For the text-containing cell, return its midpoint in [X, Y] coordinate format. 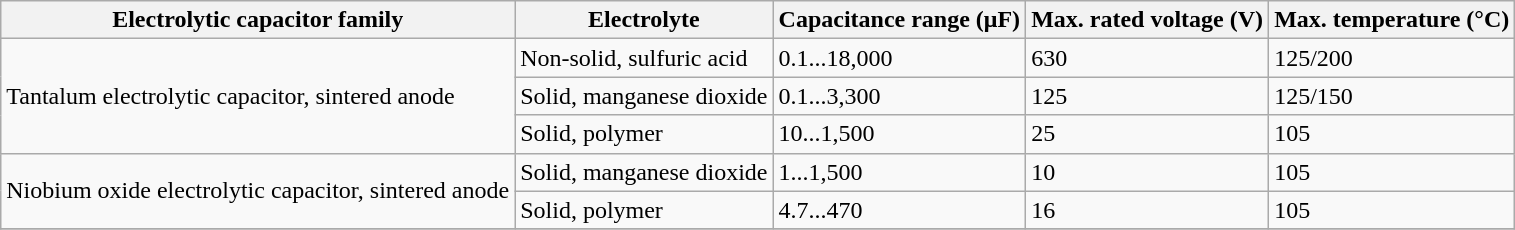
125 [1148, 96]
0.1...3,300 [900, 96]
Capacitance range (μF) [900, 20]
25 [1148, 134]
1...1,500 [900, 172]
Tantalum electrolytic capacitor, sintered anode [258, 96]
10...1,500 [900, 134]
Niobium oxide electrolytic capacitor, sintered anode [258, 191]
125/200 [1392, 58]
4.7...470 [900, 210]
Max. rated voltage (V) [1148, 20]
16 [1148, 210]
10 [1148, 172]
Electrolytic capacitor family [258, 20]
Max. temperature (°C) [1392, 20]
Non-solid, sulfuric acid [644, 58]
125/150 [1392, 96]
0.1...18,000 [900, 58]
630 [1148, 58]
Electrolyte [644, 20]
